Scan for the cell matching the given text and deliver its [X, Y] coordinate at center. 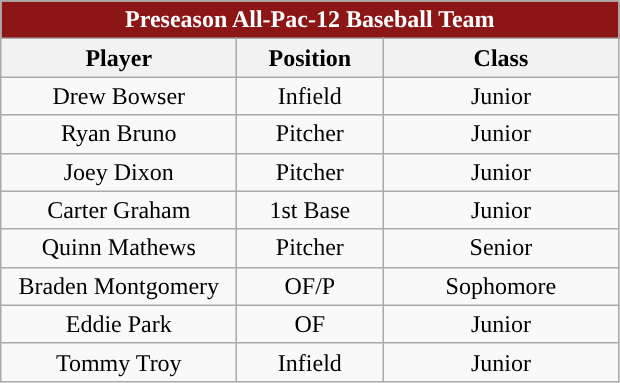
Ryan Bruno [119, 134]
Joey Dixon [119, 172]
Quinn Mathews [119, 248]
Senior [501, 248]
Tommy Troy [119, 362]
Sophomore [501, 286]
Eddie Park [119, 324]
Position [310, 58]
Class [501, 58]
Carter Graham [119, 210]
1st Base [310, 210]
Preseason All-Pac-12 Baseball Team [310, 20]
Player [119, 58]
OF [310, 324]
OF/P [310, 286]
Braden Montgomery [119, 286]
Drew Bowser [119, 96]
